Detect which cell encompasses the target text, then output its [x, y] center coordinate. 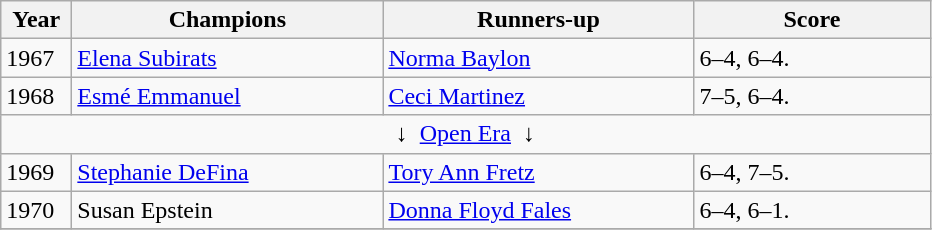
Score [812, 20]
Elena Subirats [228, 58]
1968 [36, 96]
Runners-up [538, 20]
Susan Epstein [228, 210]
6–4, 6–1. [812, 210]
Esmé Emmanuel [228, 96]
1970 [36, 210]
Norma Baylon [538, 58]
Champions [228, 20]
1967 [36, 58]
6–4, 6–4. [812, 58]
Stephanie DeFina [228, 172]
Tory Ann Fretz [538, 172]
6–4, 7–5. [812, 172]
↓ Open Era ↓ [466, 134]
Ceci Martinez [538, 96]
Donna Floyd Fales [538, 210]
1969 [36, 172]
Year [36, 20]
7–5, 6–4. [812, 96]
